Identify which cell holds the provided text, then report its [x, y] central coordinate. 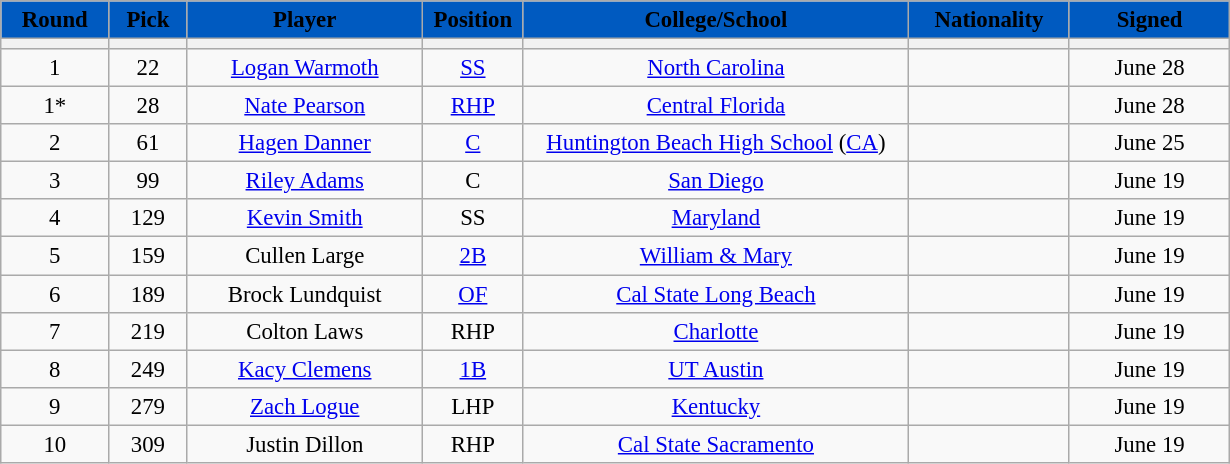
1* [55, 106]
Position [474, 20]
Cal State Sacramento [716, 444]
7 [55, 331]
129 [148, 219]
Riley Adams [305, 181]
Zach Logue [305, 406]
1B [474, 369]
Kevin Smith [305, 219]
LHP [474, 406]
June 25 [1150, 143]
4 [55, 219]
6 [55, 294]
UT Austin [716, 369]
North Carolina [716, 68]
219 [148, 331]
Kacy Clemens [305, 369]
1 [55, 68]
22 [148, 68]
Hagen Danner [305, 143]
99 [148, 181]
Central Florida [716, 106]
Colton Laws [305, 331]
Player [305, 20]
189 [148, 294]
Cullen Large [305, 256]
5 [55, 256]
Cal State Long Beach [716, 294]
159 [148, 256]
28 [148, 106]
2B [474, 256]
10 [55, 444]
Nate Pearson [305, 106]
Round [55, 20]
8 [55, 369]
Maryland [716, 219]
3 [55, 181]
Charlotte [716, 331]
Signed [1150, 20]
OF [474, 294]
Brock Lundquist [305, 294]
College/School [716, 20]
2 [55, 143]
249 [148, 369]
279 [148, 406]
309 [148, 444]
Kentucky [716, 406]
9 [55, 406]
61 [148, 143]
Justin Dillon [305, 444]
Logan Warmoth [305, 68]
Huntington Beach High School (CA) [716, 143]
William & Mary [716, 256]
San Diego [716, 181]
Pick [148, 20]
Nationality [990, 20]
